Find where the given text appears and provide that cell's center as [x, y] coordinate. 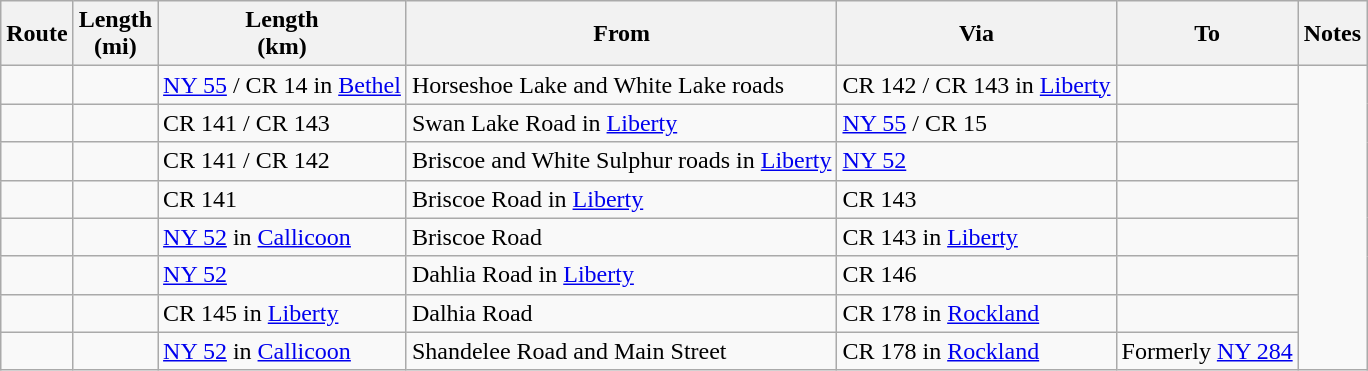
Notes [1332, 34]
CR 142 / CR 143 in Liberty [976, 85]
CR 141 / CR 143 [282, 123]
NY 55 / CR 14 in Bethel [282, 85]
Formerly NY 284 [1207, 351]
Briscoe Road in Liberty [622, 199]
CR 143 [976, 199]
Dalhia Road [622, 313]
CR 141 [282, 199]
NY 55 / CR 15 [976, 123]
CR 143 in Liberty [976, 237]
Length(mi) [115, 34]
Length(km) [282, 34]
Route [37, 34]
Dahlia Road in Liberty [622, 275]
Shandelee Road and Main Street [622, 351]
Briscoe and White Sulphur roads in Liberty [622, 161]
Horseshoe Lake and White Lake roads [622, 85]
Via [976, 34]
Swan Lake Road in Liberty [622, 123]
CR 145 in Liberty [282, 313]
To [1207, 34]
CR 141 / CR 142 [282, 161]
From [622, 34]
CR 146 [976, 275]
Briscoe Road [622, 237]
